Pinpoint the cell where the given text exists, returning its [X, Y] midpoint coordinate. 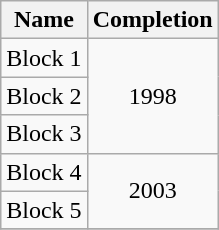
Block 2 [44, 96]
Block 5 [44, 210]
2003 [152, 191]
Block 1 [44, 58]
Block 4 [44, 172]
Completion [152, 20]
Block 3 [44, 134]
1998 [152, 96]
Name [44, 20]
